Provide the [X, Y] coordinate of the cell's center where the given text is located.  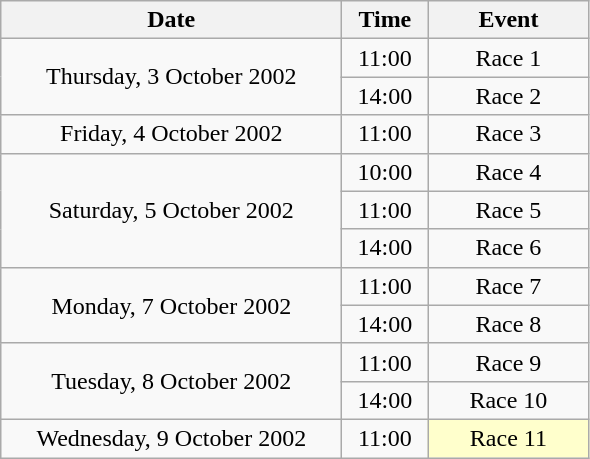
Saturday, 5 October 2002 [172, 210]
Race 7 [508, 286]
10:00 [385, 172]
Race 5 [508, 210]
Race 6 [508, 248]
Race 11 [508, 438]
Race 3 [508, 134]
Tuesday, 8 October 2002 [172, 381]
Wednesday, 9 October 2002 [172, 438]
Race 8 [508, 324]
Event [508, 20]
Race 4 [508, 172]
Race 9 [508, 362]
Thursday, 3 October 2002 [172, 77]
Time [385, 20]
Monday, 7 October 2002 [172, 305]
Friday, 4 October 2002 [172, 134]
Race 10 [508, 400]
Date [172, 20]
Race 1 [508, 58]
Race 2 [508, 96]
